Locate the cell with the specified text and output its (X, Y) center coordinate. 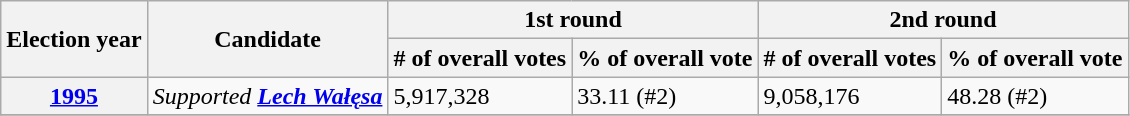
9,058,176 (850, 96)
Election year (74, 39)
1995 (74, 96)
Candidate (268, 39)
48.28 (#2) (1035, 96)
2nd round (943, 20)
1st round (573, 20)
Supported Lech Wałęsa (268, 96)
33.11 (#2) (665, 96)
5,917,328 (480, 96)
